Detect which cell encompasses the target text, then output its (X, Y) center coordinate. 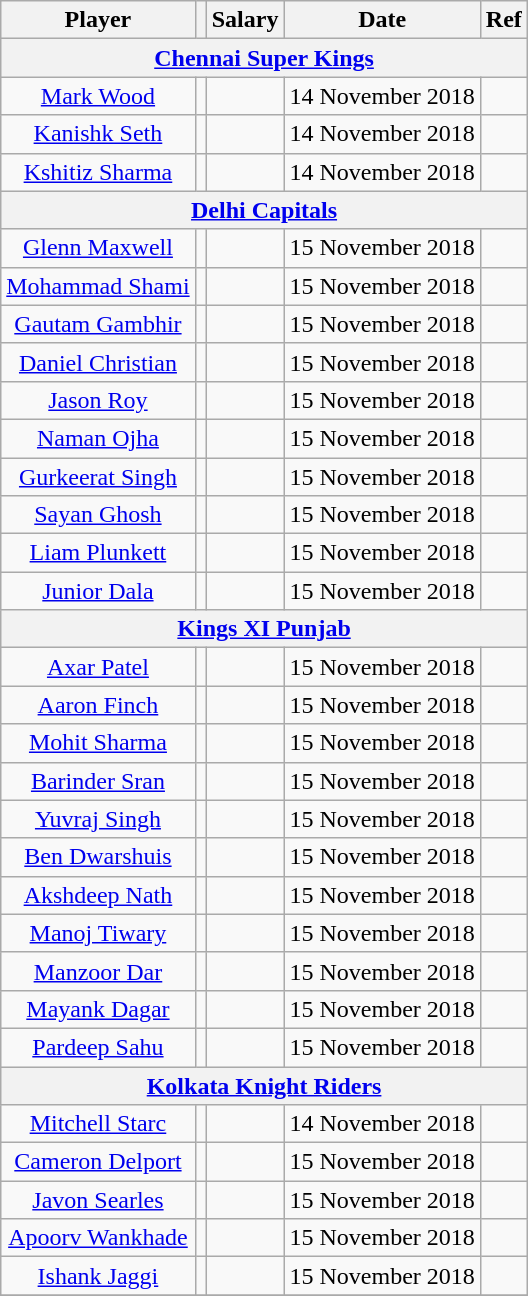
Kanishk Seth (98, 134)
Jason Roy (98, 400)
Kolkata Knight Riders (264, 1085)
Manzoor Dar (98, 971)
Sayan Ghosh (98, 515)
Mitchell Starc (98, 1124)
Mohit Sharma (98, 743)
Chennai Super Kings (264, 58)
Kings XI Punjab (264, 629)
Manoj Tiwary (98, 933)
Apoorv Wankhade (98, 1238)
Mark Wood (98, 96)
Akshdeep Nath (98, 895)
Junior Dala (98, 591)
Barinder Sran (98, 781)
Ben Dwarshuis (98, 857)
Liam Plunkett (98, 553)
Gurkeerat Singh (98, 477)
Glenn Maxwell (98, 248)
Mayank Dagar (98, 1009)
Naman Ojha (98, 438)
Axar Patel (98, 667)
Salary (245, 20)
Gautam Gambhir (98, 324)
Cameron Delport (98, 1162)
Ishank Jaggi (98, 1276)
Delhi Capitals (264, 210)
Aaron Finch (98, 705)
Daniel Christian (98, 362)
Kshitiz Sharma (98, 172)
Mohammad Shami (98, 286)
Javon Searles (98, 1200)
Yuvraj Singh (98, 819)
Ref (504, 20)
Player (98, 20)
Date (382, 20)
Pardeep Sahu (98, 1047)
